Determine the [x, y] coordinate at the center of the cell enclosing the given text.  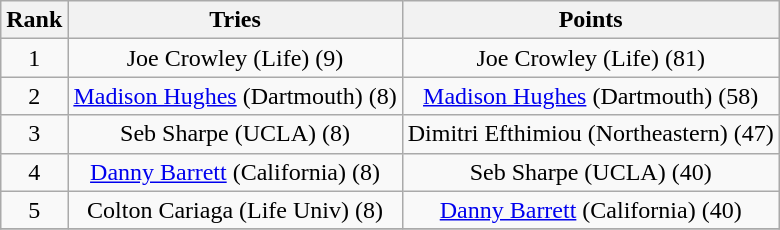
3 [34, 134]
Seb Sharpe (UCLA) (8) [235, 134]
Seb Sharpe (UCLA) (40) [590, 172]
1 [34, 58]
Points [590, 20]
4 [34, 172]
Madison Hughes (Dartmouth) (8) [235, 96]
Rank [34, 20]
Joe Crowley (Life) (81) [590, 58]
Tries [235, 20]
Madison Hughes (Dartmouth) (58) [590, 96]
Danny Barrett (California) (8) [235, 172]
Joe Crowley (Life) (9) [235, 58]
2 [34, 96]
Colton Cariaga (Life Univ) (8) [235, 210]
5 [34, 210]
Danny Barrett (California) (40) [590, 210]
Dimitri Efthimiou (Northeastern) (47) [590, 134]
